Pinpoint the cell where the given text exists, returning its (x, y) midpoint coordinate. 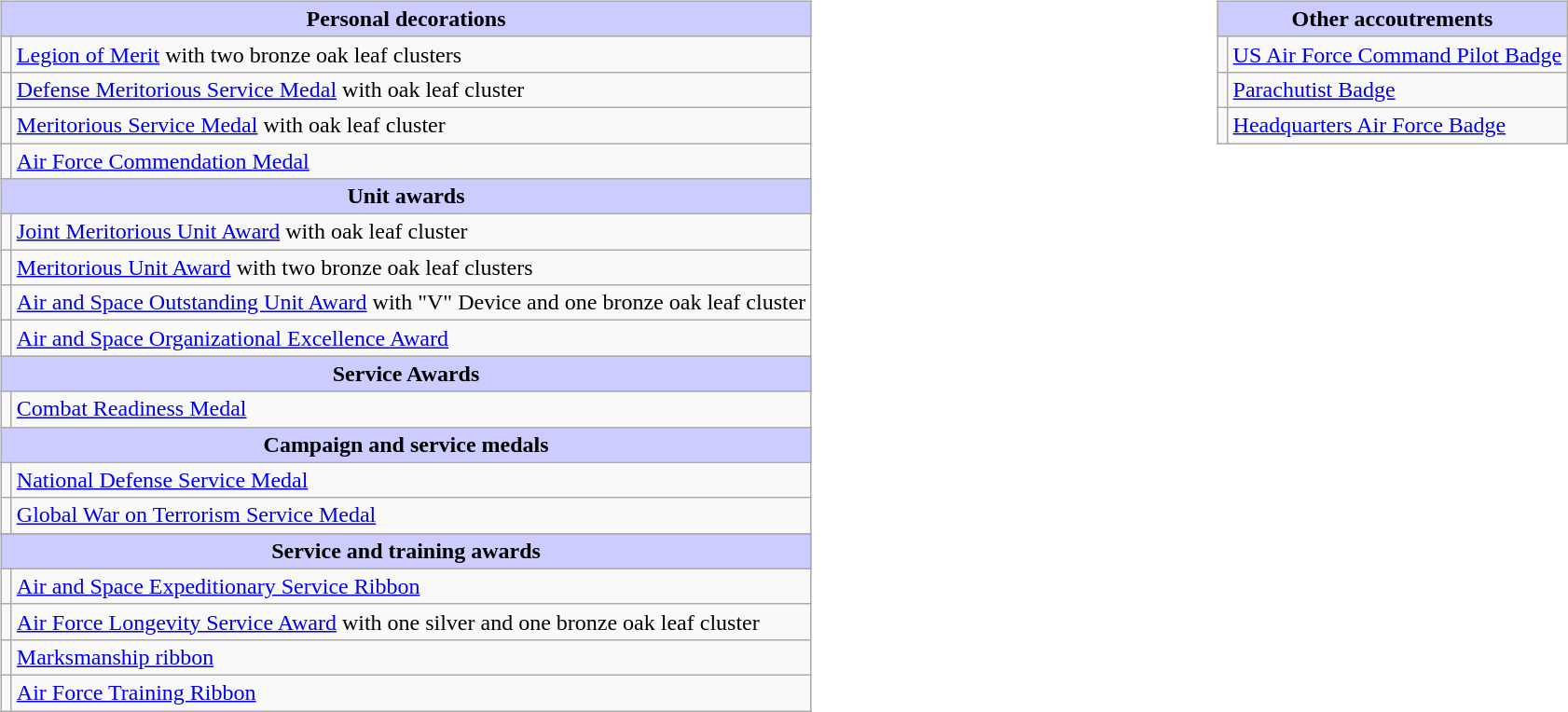
Air Force Training Ribbon (411, 692)
Defense Meritorious Service Medal with oak leaf cluster (411, 89)
Parachutist Badge (1397, 89)
Unit awards (406, 197)
National Defense Service Medal (411, 480)
US Air Force Command Pilot Badge (1397, 54)
Joint Meritorious Unit Award with oak leaf cluster (411, 232)
Legion of Merit with two bronze oak leaf clusters (411, 54)
Combat Readiness Medal (411, 409)
Air Force Longevity Service Award with one silver and one bronze oak leaf cluster (411, 622)
Air and Space Outstanding Unit Award with "V" Device and one bronze oak leaf cluster (411, 303)
Air and Space Organizational Excellence Award (411, 338)
Service Awards (406, 374)
Marksmanship ribbon (411, 657)
Air and Space Expeditionary Service Ribbon (411, 586)
Other accoutrements (1393, 19)
Global War on Terrorism Service Medal (411, 515)
Personal decorations (406, 19)
Service and training awards (406, 551)
Air Force Commendation Medal (411, 161)
Meritorious Service Medal with oak leaf cluster (411, 125)
Campaign and service medals (406, 445)
Headquarters Air Force Badge (1397, 125)
Meritorious Unit Award with two bronze oak leaf clusters (411, 267)
